Return (X, Y) of the center of cell containing provided text 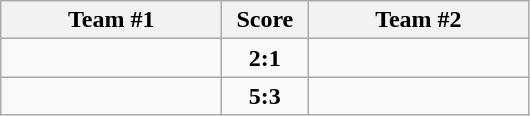
Team #2 (418, 20)
Team #1 (112, 20)
2:1 (265, 58)
Score (265, 20)
5:3 (265, 96)
